Pinpoint the cell where the given text exists, returning its (x, y) midpoint coordinate. 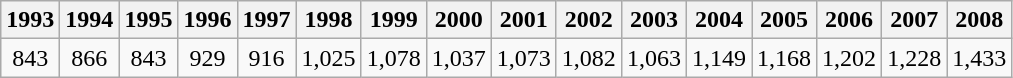
1,433 (980, 58)
1,078 (394, 58)
1998 (328, 20)
2000 (458, 20)
2002 (588, 20)
1,168 (784, 58)
1993 (30, 20)
2003 (654, 20)
2004 (718, 20)
2001 (524, 20)
1,228 (914, 58)
1,025 (328, 58)
1,037 (458, 58)
1,202 (850, 58)
1999 (394, 20)
929 (208, 58)
2006 (850, 20)
1995 (148, 20)
1,063 (654, 58)
2005 (784, 20)
916 (266, 58)
1997 (266, 20)
1996 (208, 20)
1,082 (588, 58)
2007 (914, 20)
2008 (980, 20)
1,149 (718, 58)
1994 (90, 20)
866 (90, 58)
1,073 (524, 58)
